Search for the cell housing the specified text and yield its [X, Y] center coordinate. 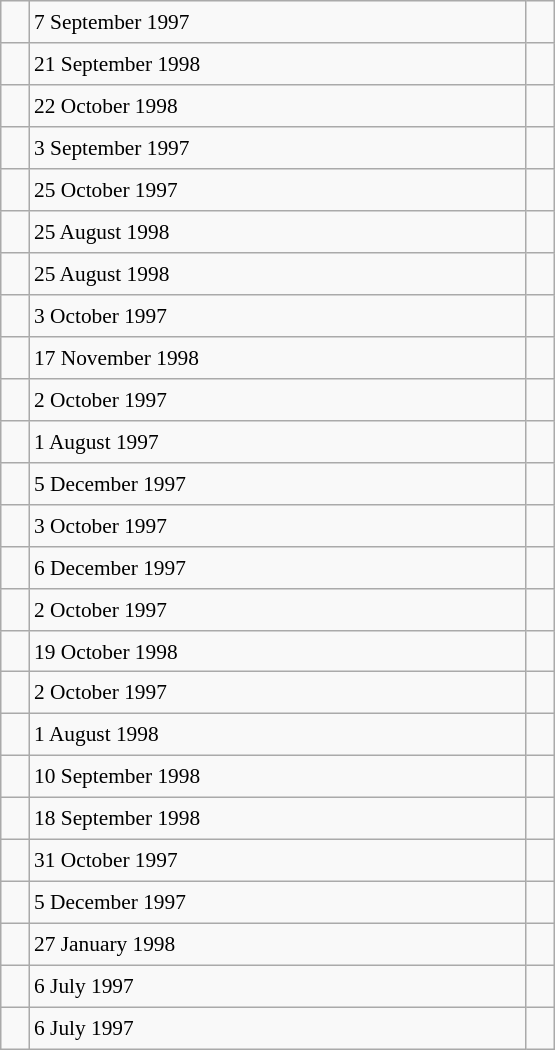
7 September 1997 [278, 22]
19 October 1998 [278, 651]
1 August 1997 [278, 441]
18 September 1998 [278, 819]
3 September 1997 [278, 148]
1 August 1998 [278, 735]
17 November 1998 [278, 358]
22 October 1998 [278, 106]
21 September 1998 [278, 64]
6 December 1997 [278, 567]
25 October 1997 [278, 190]
31 October 1997 [278, 861]
10 September 1998 [278, 777]
27 January 1998 [278, 945]
